Determine the [x, y] coordinate at the center of the cell enclosing the given text.  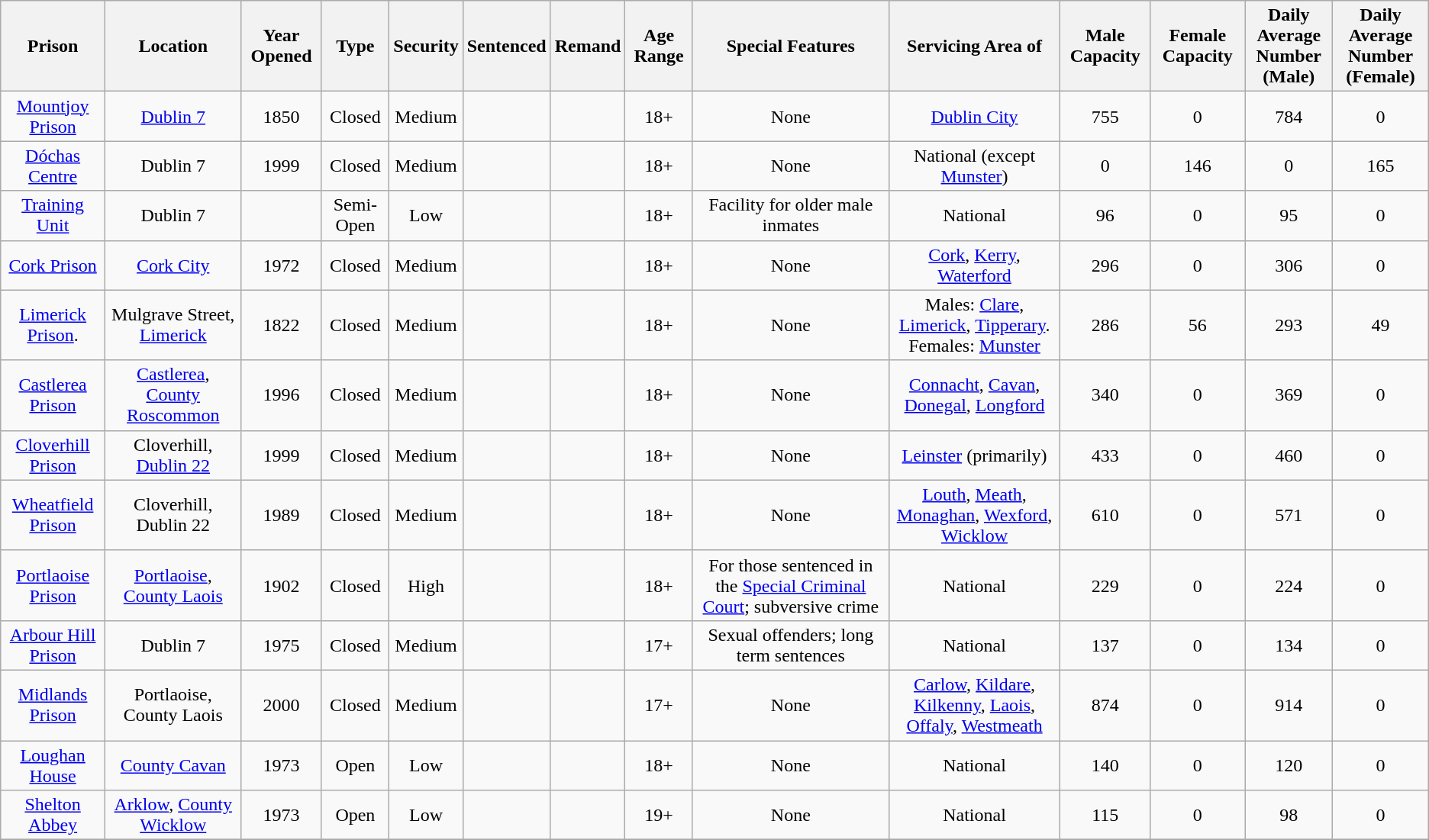
1975 [281, 645]
146 [1198, 166]
433 [1105, 455]
Leinster (primarily) [974, 455]
Castlerea Prison [53, 395]
Year Opened [281, 46]
Training Unit [53, 215]
Remand [588, 46]
Sexual offenders; long term sentences [791, 645]
296 [1105, 266]
115 [1105, 815]
1989 [281, 515]
Shelton Abbey [53, 815]
95 [1289, 215]
19+ [659, 815]
49 [1380, 325]
1850 [281, 116]
1972 [281, 266]
Servicing Area of [974, 46]
1902 [281, 585]
Cork Prison [53, 266]
National (except Munster) [974, 166]
460 [1289, 455]
165 [1380, 166]
120 [1289, 764]
340 [1105, 395]
610 [1105, 515]
Male Capacity [1105, 46]
Daily Average Number (Male) [1289, 46]
Facility for older male inmates [791, 215]
Mulgrave Street, Limerick [173, 325]
1822 [281, 325]
1996 [281, 395]
Midlands Prison [53, 705]
229 [1105, 585]
High [426, 585]
369 [1289, 395]
Age Range [659, 46]
Louth, Meath, Monaghan, Wexford, Wicklow [974, 515]
Semi-Open [356, 215]
914 [1289, 705]
Arklow, County Wicklow [173, 815]
96 [1105, 215]
137 [1105, 645]
140 [1105, 764]
Special Features [791, 46]
Prison [53, 46]
Castlerea, County Roscommon [173, 395]
2000 [281, 705]
For those sentenced in the Special Criminal Court; subversive crime [791, 585]
56 [1198, 325]
784 [1289, 116]
Males: Clare, Limerick, Tipperary. Females: Munster [974, 325]
Arbour Hill Prison [53, 645]
134 [1289, 645]
306 [1289, 266]
Limerick Prison. [53, 325]
98 [1289, 815]
224 [1289, 585]
Mountjoy Prison [53, 116]
Type [356, 46]
Carlow, Kildare, Kilkenny, Laois, Offaly, Westmeath [974, 705]
Cork, Kerry, Waterford [974, 266]
Cloverhill Prison [53, 455]
874 [1105, 705]
Wheatfield Prison [53, 515]
293 [1289, 325]
Sentenced [507, 46]
Dóchas Centre [53, 166]
Security [426, 46]
Location [173, 46]
Loughan House [53, 764]
Cork City [173, 266]
County Cavan [173, 764]
571 [1289, 515]
Portlaoise Prison [53, 585]
755 [1105, 116]
286 [1105, 325]
Daily Average Number (Female) [1380, 46]
Connacht, Cavan, Donegal, Longford [974, 395]
Dublin City [974, 116]
Female Capacity [1198, 46]
